Output the (X, Y) coordinate of the center of the cell containing the given text.  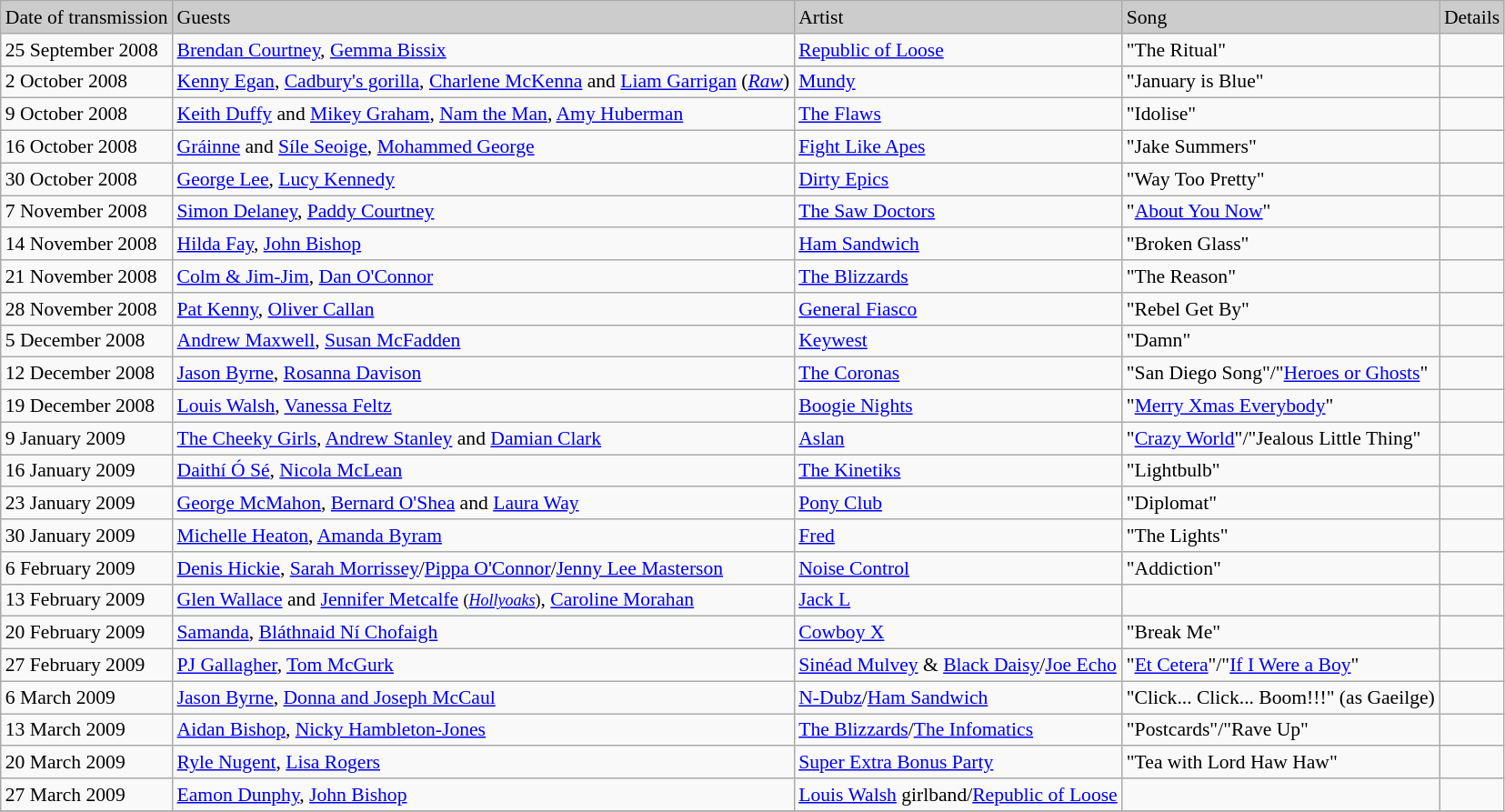
"Postcards"/"Rave Up" (1280, 730)
Boogie Nights (958, 406)
20 March 2009 (87, 763)
Hilda Fay, John Bishop (484, 245)
Eamon Dunphy, John Bishop (484, 795)
30 October 2008 (87, 179)
"Click... Click... Boom!!!" (as Gaeilge) (1280, 697)
"Way Too Pretty" (1280, 179)
Jason Byrne, Donna and Joseph McCaul (484, 697)
General Fiasco (958, 309)
The Blizzards/The Infomatics (958, 730)
Pat Kenny, Oliver Callan (484, 309)
Date of transmission (87, 17)
"Merry Xmas Everybody" (1280, 406)
16 January 2009 (87, 471)
2 October 2008 (87, 82)
The Blizzards (958, 276)
"Broken Glass" (1280, 245)
Ryle Nugent, Lisa Rogers (484, 763)
Jason Byrne, Rosanna Davison (484, 374)
Noise Control (958, 568)
Andrew Maxwell, Susan McFadden (484, 341)
19 December 2008 (87, 406)
The Coronas (958, 374)
Fight Like Apes (958, 147)
"Damn" (1280, 341)
27 February 2009 (87, 666)
Details (1471, 17)
The Cheeky Girls, Andrew Stanley and Damian Clark (484, 438)
Glen Wallace and Jennifer Metcalfe (Hollyoaks), Caroline Morahan (484, 600)
7 November 2008 (87, 212)
Dirty Epics (958, 179)
PJ Gallagher, Tom McGurk (484, 666)
The Flaws (958, 115)
"The Lights" (1280, 536)
Gráinne and Síle Seoige, Mohammed George (484, 147)
27 March 2009 (87, 795)
"Addiction" (1280, 568)
23 January 2009 (87, 504)
20 February 2009 (87, 633)
Pony Club (958, 504)
Sinéad Mulvey & Black Daisy/Joe Echo (958, 666)
Louis Walsh girlband/Republic of Loose (958, 795)
5 December 2008 (87, 341)
Colm & Jim-Jim, Dan O'Connor (484, 276)
George Lee, Lucy Kennedy (484, 179)
"Rebel Get By" (1280, 309)
"Lightbulb" (1280, 471)
6 March 2009 (87, 697)
N-Dubz/Ham Sandwich (958, 697)
"The Ritual" (1280, 50)
"About You Now" (1280, 212)
13 February 2009 (87, 600)
Denis Hickie, Sarah Morrissey/Pippa O'Connor/Jenny Lee Masterson (484, 568)
13 March 2009 (87, 730)
"Diplomat" (1280, 504)
28 November 2008 (87, 309)
9 January 2009 (87, 438)
Samanda, Bláthnaid Ní Chofaigh (484, 633)
Kenny Egan, Cadbury's gorilla, Charlene McKenna and Liam Garrigan (Raw) (484, 82)
"Idolise" (1280, 115)
Keith Duffy and Mikey Graham, Nam the Man, Amy Huberman (484, 115)
Artist (958, 17)
"San Diego Song"/"Heroes or Ghosts" (1280, 374)
Super Extra Bonus Party (958, 763)
14 November 2008 (87, 245)
12 December 2008 (87, 374)
30 January 2009 (87, 536)
Keywest (958, 341)
"Break Me" (1280, 633)
16 October 2008 (87, 147)
George McMahon, Bernard O'Shea and Laura Way (484, 504)
Daithí Ó Sé, Nicola McLean (484, 471)
25 September 2008 (87, 50)
"Jake Summers" (1280, 147)
"Et Cetera"/"If I Were a Boy" (1280, 666)
Mundy (958, 82)
"Crazy World"/"Jealous Little Thing" (1280, 438)
Fred (958, 536)
Jack L (958, 600)
Brendan Courtney, Gemma Bissix (484, 50)
Cowboy X (958, 633)
21 November 2008 (87, 276)
Ham Sandwich (958, 245)
The Kinetiks (958, 471)
"The Reason" (1280, 276)
"Tea with Lord Haw Haw" (1280, 763)
Song (1280, 17)
The Saw Doctors (958, 212)
Republic of Loose (958, 50)
9 October 2008 (87, 115)
"January is Blue" (1280, 82)
Aidan Bishop, Nicky Hambleton-Jones (484, 730)
Simon Delaney, Paddy Courtney (484, 212)
Louis Walsh, Vanessa Feltz (484, 406)
6 February 2009 (87, 568)
Aslan (958, 438)
Guests (484, 17)
Michelle Heaton, Amanda Byram (484, 536)
